Locate the cell with the specified text and output its (x, y) center coordinate. 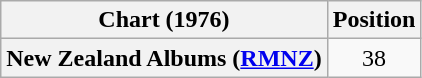
Chart (1976) (164, 20)
New Zealand Albums (RMNZ) (164, 58)
38 (374, 58)
Position (374, 20)
